Search for the cell housing the specified text and yield its [x, y] center coordinate. 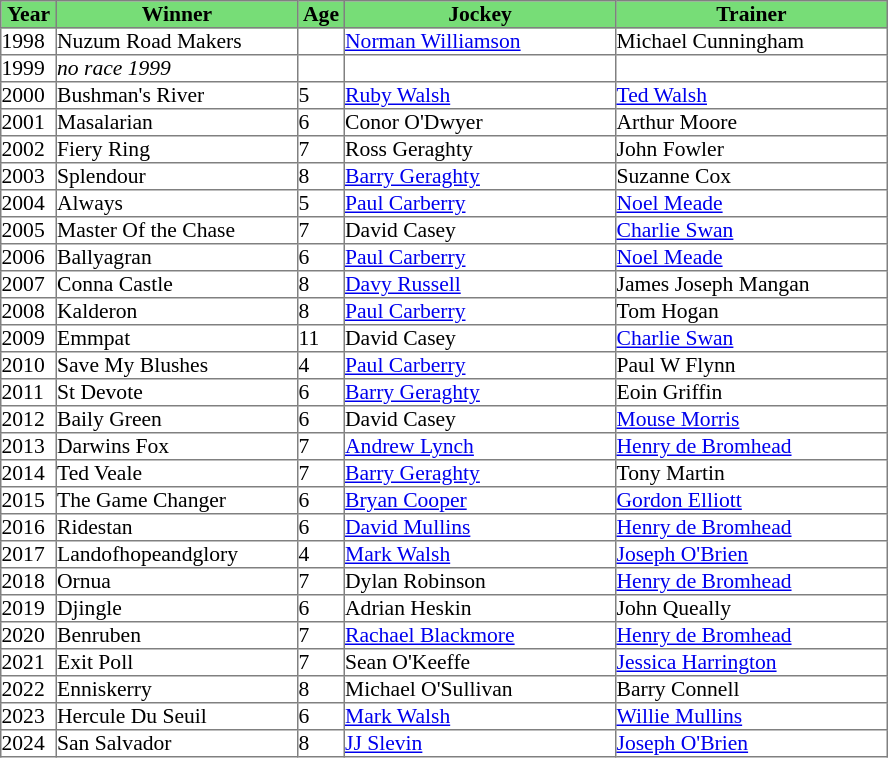
Ross Geraghty [480, 150]
Fiery Ring [177, 150]
Age [321, 14]
2017 [29, 554]
2002 [29, 150]
2004 [29, 204]
Nuzum Road Makers [177, 42]
11 [321, 338]
Andrew Lynch [480, 446]
Davy Russell [480, 284]
Exit Poll [177, 662]
Arthur Moore [752, 122]
2018 [29, 582]
Benruben [177, 636]
Paul W Flynn [752, 366]
Tom Hogan [752, 312]
Conor O'Dwyer [480, 122]
Conna Castle [177, 284]
Jockey [480, 14]
Rachael Blackmore [480, 636]
2011 [29, 392]
Baily Green [177, 420]
2006 [29, 258]
Ted Walsh [752, 96]
Ballyagran [177, 258]
2008 [29, 312]
Ridestan [177, 528]
2021 [29, 662]
Adrian Heskin [480, 608]
Sean O'Keeffe [480, 662]
2003 [29, 176]
Splendour [177, 176]
2007 [29, 284]
Landofhopeandglory [177, 554]
2023 [29, 716]
Dylan Robinson [480, 582]
Eoin Griffin [752, 392]
2010 [29, 366]
Willie Mullins [752, 716]
2014 [29, 474]
JJ Slevin [480, 744]
James Joseph Mangan [752, 284]
Bushman's River [177, 96]
Emmpat [177, 338]
Trainer [752, 14]
2013 [29, 446]
David Mullins [480, 528]
Ted Veale [177, 474]
San Salvador [177, 744]
Enniskerry [177, 690]
2000 [29, 96]
Michael O'Sullivan [480, 690]
Barry Connell [752, 690]
2016 [29, 528]
Suzanne Cox [752, 176]
2005 [29, 230]
Master Of the Chase [177, 230]
Gordon Elliott [752, 500]
Kalderon [177, 312]
The Game Changer [177, 500]
Winner [177, 14]
Always [177, 204]
2001 [29, 122]
Jessica Harrington [752, 662]
2024 [29, 744]
Ruby Walsh [480, 96]
2020 [29, 636]
Year [29, 14]
John Queally [752, 608]
Norman Williamson [480, 42]
1998 [29, 42]
Mouse Morris [752, 420]
1999 [29, 68]
Bryan Cooper [480, 500]
Ornua [177, 582]
Darwins Fox [177, 446]
no race 1999 [177, 68]
John Fowler [752, 150]
2009 [29, 338]
2015 [29, 500]
2022 [29, 690]
Masalarian [177, 122]
St Devote [177, 392]
Michael Cunningham [752, 42]
Tony Martin [752, 474]
2019 [29, 608]
2012 [29, 420]
Save My Blushes [177, 366]
Djingle [177, 608]
Hercule Du Seuil [177, 716]
